Search for the cell housing the specified text and yield its (X, Y) center coordinate. 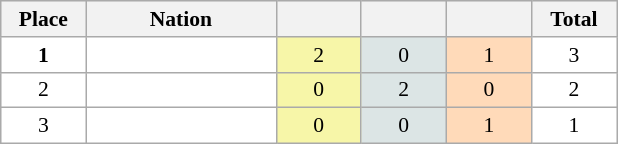
Total (574, 19)
Nation (181, 19)
Place (44, 19)
